Identify which cell holds the provided text, then report its [x, y] central coordinate. 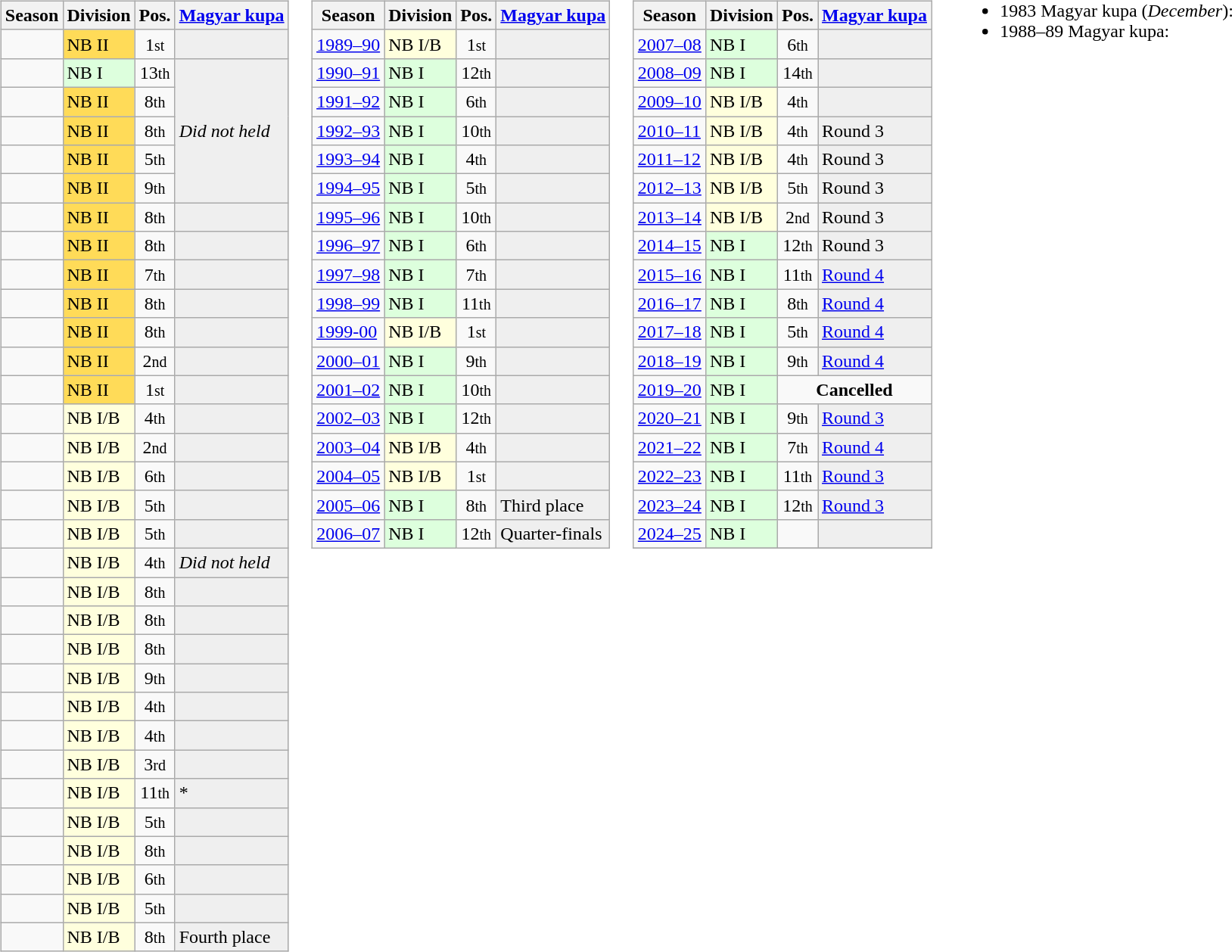
2023–24 [669, 505]
1992–93 [348, 131]
1996–97 [348, 246]
Cancelled [854, 390]
1999-00 [348, 332]
1991–92 [348, 101]
2018–19 [669, 361]
2019–20 [669, 390]
2003–04 [348, 447]
2021–22 [669, 447]
2012–13 [669, 188]
3rd [154, 764]
1997–98 [348, 275]
2013–14 [669, 217]
2020–21 [669, 418]
2007–08 [669, 44]
2015–16 [669, 275]
2022–23 [669, 476]
2016–17 [669, 303]
1998–99 [348, 303]
1989–90 [348, 44]
2011–12 [669, 160]
Fourth place [232, 937]
13th [154, 73]
2006–07 [348, 534]
2004–05 [348, 476]
2024–25 [669, 534]
2009–10 [669, 101]
* [232, 793]
Third place [553, 505]
1995–96 [348, 217]
Quarter-finals [553, 534]
2002–03 [348, 418]
2010–11 [669, 131]
1994–95 [348, 188]
2008–09 [669, 73]
2014–15 [669, 246]
2005–06 [348, 505]
1990–91 [348, 73]
2017–18 [669, 332]
1993–94 [348, 160]
2000–01 [348, 361]
2001–02 [348, 390]
14th [798, 73]
